Search for the cell housing the specified text and yield its (X, Y) center coordinate. 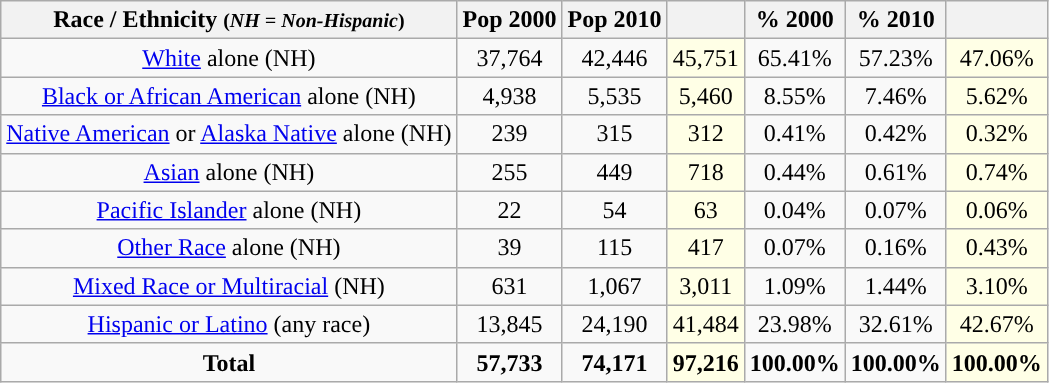
0.42% (896, 134)
63 (706, 210)
97,216 (706, 362)
% 2010 (896, 20)
57,733 (510, 362)
Black or African American alone (NH) (229, 96)
Native American or Alaska Native alone (NH) (229, 134)
37,764 (510, 58)
0.41% (794, 134)
0.06% (996, 210)
White alone (NH) (229, 58)
417 (706, 248)
Race / Ethnicity (NH = Non-Hispanic) (229, 20)
45,751 (706, 58)
Hispanic or Latino (any race) (229, 324)
41,484 (706, 324)
42,446 (614, 58)
Pop 2000 (510, 20)
5.62% (996, 96)
Pop 2010 (614, 20)
315 (614, 134)
47.06% (996, 58)
312 (706, 134)
22 (510, 210)
Other Race alone (NH) (229, 248)
57.23% (896, 58)
255 (510, 172)
1.44% (896, 286)
0.74% (996, 172)
449 (614, 172)
23.98% (794, 324)
13,845 (510, 324)
0.04% (794, 210)
65.41% (794, 58)
0.16% (896, 248)
39 (510, 248)
32.61% (896, 324)
42.67% (996, 324)
718 (706, 172)
54 (614, 210)
% 2000 (794, 20)
0.32% (996, 134)
24,190 (614, 324)
8.55% (794, 96)
0.43% (996, 248)
0.44% (794, 172)
0.61% (896, 172)
4,938 (510, 96)
Asian alone (NH) (229, 172)
5,535 (614, 96)
74,171 (614, 362)
1.09% (794, 286)
Mixed Race or Multiracial (NH) (229, 286)
5,460 (706, 96)
7.46% (896, 96)
631 (510, 286)
3,011 (706, 286)
Total (229, 362)
1,067 (614, 286)
Pacific Islander alone (NH) (229, 210)
3.10% (996, 286)
115 (614, 248)
239 (510, 134)
